Scan for the cell matching the given text and deliver its (x, y) coordinate at center. 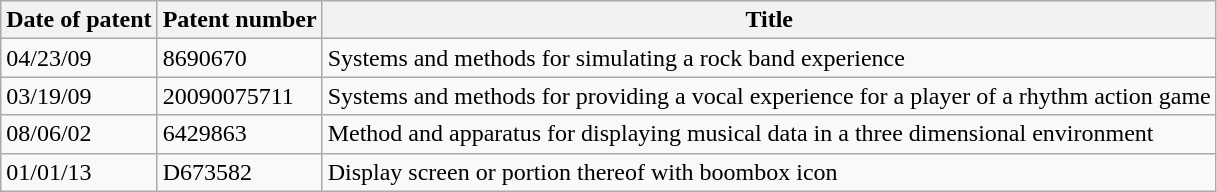
Systems and methods for providing a vocal experience for a player of a rhythm action game (769, 96)
Display screen or portion thereof with boombox icon (769, 172)
Date of patent (79, 20)
D673582 (240, 172)
01/01/13 (79, 172)
20090075711 (240, 96)
6429863 (240, 134)
08/06/02 (79, 134)
Patent number (240, 20)
8690670 (240, 58)
Title (769, 20)
04/23/09 (79, 58)
03/19/09 (79, 96)
Method and apparatus for displaying musical data in a three dimensional environment (769, 134)
Systems and methods for simulating a rock band experience (769, 58)
